From the cell containing the given text, extract its center point as (X, Y) coordinate. 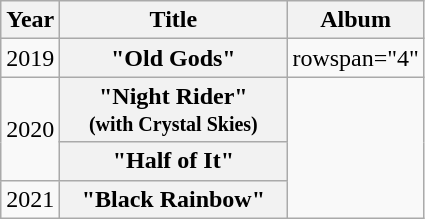
"Old Gods" (174, 58)
rowspan="4" (356, 58)
Title (174, 20)
"Half of It" (174, 161)
Year (30, 20)
2021 (30, 199)
Album (356, 20)
2020 (30, 128)
"Black Rainbow" (174, 199)
2019 (30, 58)
"Night Rider" (with Crystal Skies) (174, 110)
